Extract the [x, y] coordinate from the center of the cell holding the provided text.  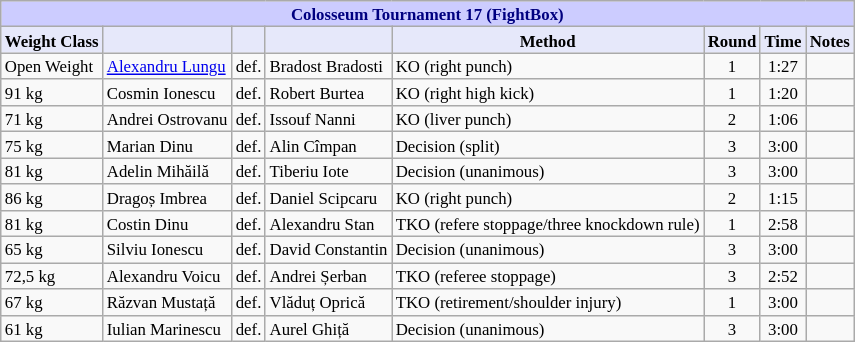
72,5 kg [52, 276]
Alexandru Voicu [168, 276]
Time [782, 40]
61 kg [52, 328]
1:15 [782, 197]
Alexandru Stan [328, 224]
Andrei Șerban [328, 276]
Dragoș Imbrea [168, 197]
Alexandru Lungu [168, 66]
91 kg [52, 93]
Notes [830, 40]
67 kg [52, 302]
David Constantin [328, 250]
Open Weight [52, 66]
Adelin Mihăilă [168, 171]
Aurel Ghiță [328, 328]
71 kg [52, 119]
Răzvan Mustață [168, 302]
Bradost Bradosti [328, 66]
Silviu Ionescu [168, 250]
1:06 [782, 119]
Vlăduț Oprică [328, 302]
Issouf Nanni [328, 119]
TKO (referee stoppage) [548, 276]
Colosseum Tournament 17 (FightBox) [428, 14]
Andrei Ostrovanu [168, 119]
Decision (split) [548, 145]
Method [548, 40]
75 kg [52, 145]
TKO (retirement/shoulder injury) [548, 302]
Alin Cîmpan [328, 145]
Daniel Scipcaru [328, 197]
Tiberiu Iote [328, 171]
Robert Burtea [328, 93]
Cosmin Ionescu [168, 93]
2:52 [782, 276]
1:20 [782, 93]
Weight Class [52, 40]
Costin Dinu [168, 224]
TKO (refere stoppage/three knockdown rule) [548, 224]
65 kg [52, 250]
Iulian Marinescu [168, 328]
2:58 [782, 224]
86 kg [52, 197]
Round [732, 40]
Marian Dinu [168, 145]
KO (liver punch) [548, 119]
1:27 [782, 66]
KO (right high kick) [548, 93]
